Detect which cell encompasses the target text, then output its [X, Y] center coordinate. 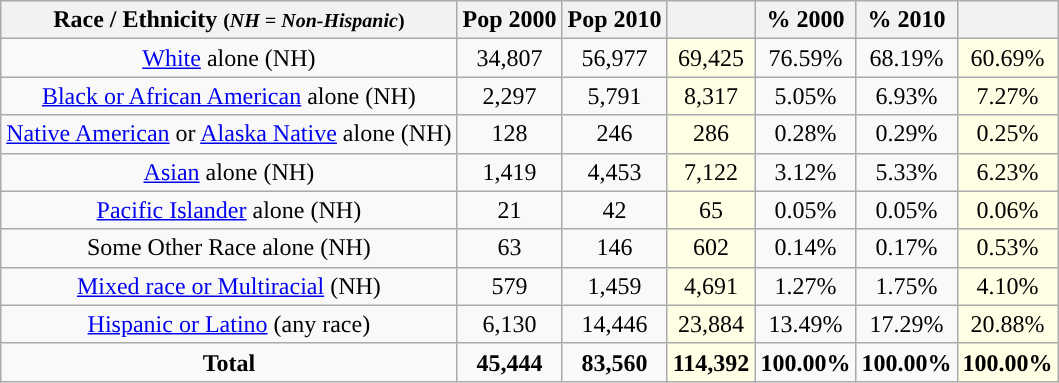
23,884 [711, 324]
Mixed race or Multiracial (NH) [229, 286]
5.05% [806, 96]
34,807 [510, 58]
6.23% [1008, 172]
579 [510, 286]
Pop 2010 [614, 20]
14,446 [614, 324]
% 2000 [806, 20]
56,977 [614, 58]
0.17% [906, 248]
42 [614, 210]
60.69% [1008, 58]
7.27% [1008, 96]
Native American or Alaska Native alone (NH) [229, 134]
65 [711, 210]
8,317 [711, 96]
Total [229, 362]
Pop 2000 [510, 20]
20.88% [1008, 324]
17.29% [906, 324]
7,122 [711, 172]
45,444 [510, 362]
69,425 [711, 58]
128 [510, 134]
76.59% [806, 58]
146 [614, 248]
White alone (NH) [229, 58]
0.53% [1008, 248]
0.14% [806, 248]
Pacific Islander alone (NH) [229, 210]
0.25% [1008, 134]
5,791 [614, 96]
286 [711, 134]
63 [510, 248]
602 [711, 248]
0.28% [806, 134]
Race / Ethnicity (NH = Non-Hispanic) [229, 20]
6.93% [906, 96]
0.06% [1008, 210]
1.75% [906, 286]
4,691 [711, 286]
246 [614, 134]
4,453 [614, 172]
13.49% [806, 324]
6,130 [510, 324]
Some Other Race alone (NH) [229, 248]
21 [510, 210]
68.19% [906, 58]
Hispanic or Latino (any race) [229, 324]
4.10% [1008, 286]
% 2010 [906, 20]
Asian alone (NH) [229, 172]
83,560 [614, 362]
0.29% [906, 134]
1,419 [510, 172]
1,459 [614, 286]
5.33% [906, 172]
Black or African American alone (NH) [229, 96]
1.27% [806, 286]
2,297 [510, 96]
3.12% [806, 172]
114,392 [711, 362]
